Capture the cell that displays the provided text and extract its [X, Y] central coordinate. 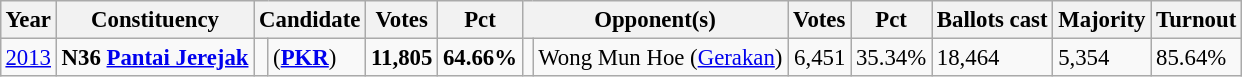
Candidate [310, 20]
Ballots cast [992, 20]
2013 [28, 57]
35.34% [892, 57]
11,805 [402, 57]
5,354 [1102, 57]
Majority [1102, 20]
85.64% [1196, 57]
18,464 [992, 57]
6,451 [820, 57]
64.66% [480, 57]
N36 Pantai Jerejak [154, 57]
Opponent(s) [654, 20]
Constituency [154, 20]
(PKR) [317, 57]
Turnout [1196, 20]
Wong Mun Hoe (Gerakan) [660, 57]
Year [28, 20]
